Find where the given text appears and provide that cell's center as [x, y] coordinate. 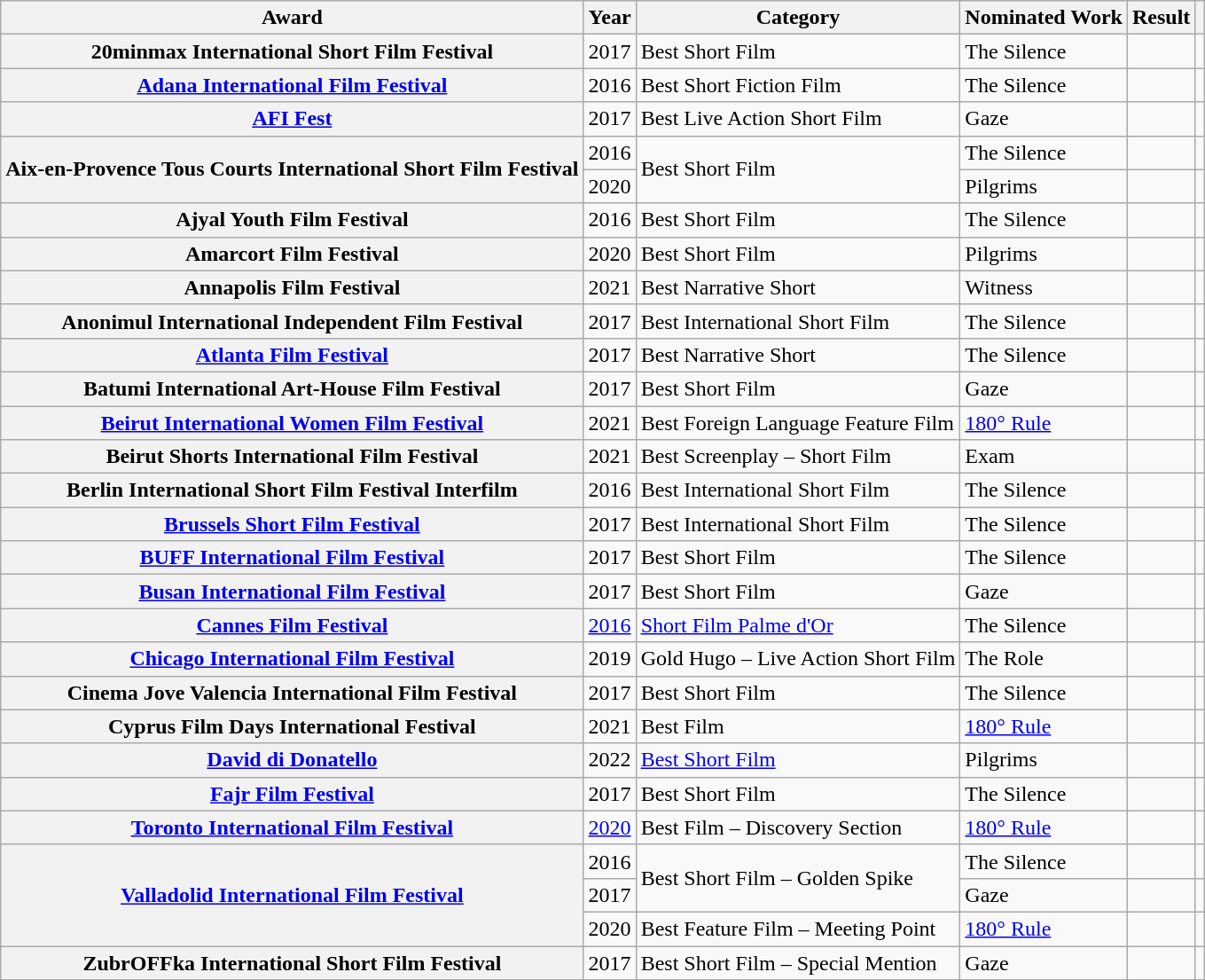
Cinema Jove Valencia International Film Festival [293, 693]
Valladolid International Film Festival [293, 895]
Chicago International Film Festival [293, 659]
Cannes Film Festival [293, 625]
Anonimul International Independent Film Festival [293, 321]
Best Screenplay – Short Film [798, 457]
Adana International Film Festival [293, 85]
Toronto International Film Festival [293, 827]
Best Film – Discovery Section [798, 827]
Ajyal Youth Film Festival [293, 220]
Short Film Palme d'Or [798, 625]
Witness [1045, 287]
Result [1161, 18]
Berlin International Short Film Festival Interfilm [293, 490]
Annapolis Film Festival [293, 287]
20minmax International Short Film Festival [293, 51]
Beirut Shorts International Film Festival [293, 457]
Beirut International Women Film Festival [293, 423]
Best Foreign Language Feature Film [798, 423]
Best Film [798, 726]
David di Donatello [293, 760]
Year [610, 18]
Gold Hugo – Live Action Short Film [798, 659]
Busan International Film Festival [293, 592]
BUFF International Film Festival [293, 558]
Best Short Film – Special Mention [798, 962]
Batumi International Art-House Film Festival [293, 388]
Best Short Film – Golden Spike [798, 878]
The Role [1045, 659]
Best Feature Film – Meeting Point [798, 929]
Brussels Short Film Festival [293, 524]
Best Live Action Short Film [798, 119]
Cyprus Film Days International Festival [293, 726]
Amarcort Film Festival [293, 254]
Award [293, 18]
2022 [610, 760]
AFI Fest [293, 119]
Fajr Film Festival [293, 794]
ZubrOFFka International Short Film Festival [293, 962]
Exam [1045, 457]
Nominated Work [1045, 18]
Atlanta Film Festival [293, 355]
Aix-en-Provence Tous Courts International Short Film Festival [293, 169]
Category [798, 18]
2019 [610, 659]
Best Short Fiction Film [798, 85]
